Detect which cell encompasses the target text, then output its [x, y] center coordinate. 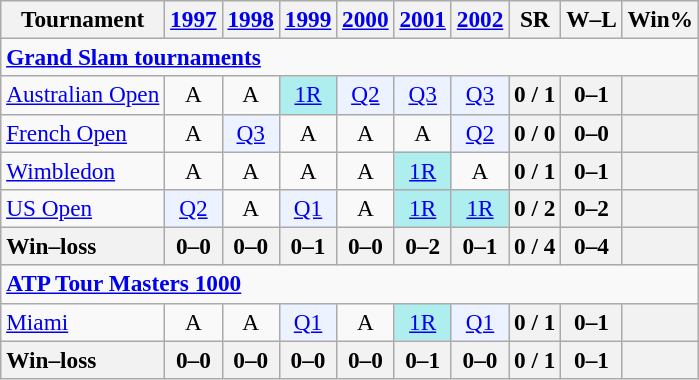
0–4 [592, 246]
ATP Tour Masters 1000 [350, 284]
0 / 4 [535, 246]
Win% [660, 19]
US Open [83, 208]
Australian Open [83, 95]
Grand Slam tournaments [350, 57]
Wimbledon [83, 170]
1997 [194, 19]
Tournament [83, 19]
1999 [308, 19]
0 / 2 [535, 208]
SR [535, 19]
French Open [83, 133]
2000 [366, 19]
2001 [422, 19]
2002 [480, 19]
1998 [250, 19]
Miami [83, 322]
0 / 0 [535, 133]
W–L [592, 19]
